Locate the cell with the specified text and output its [x, y] center coordinate. 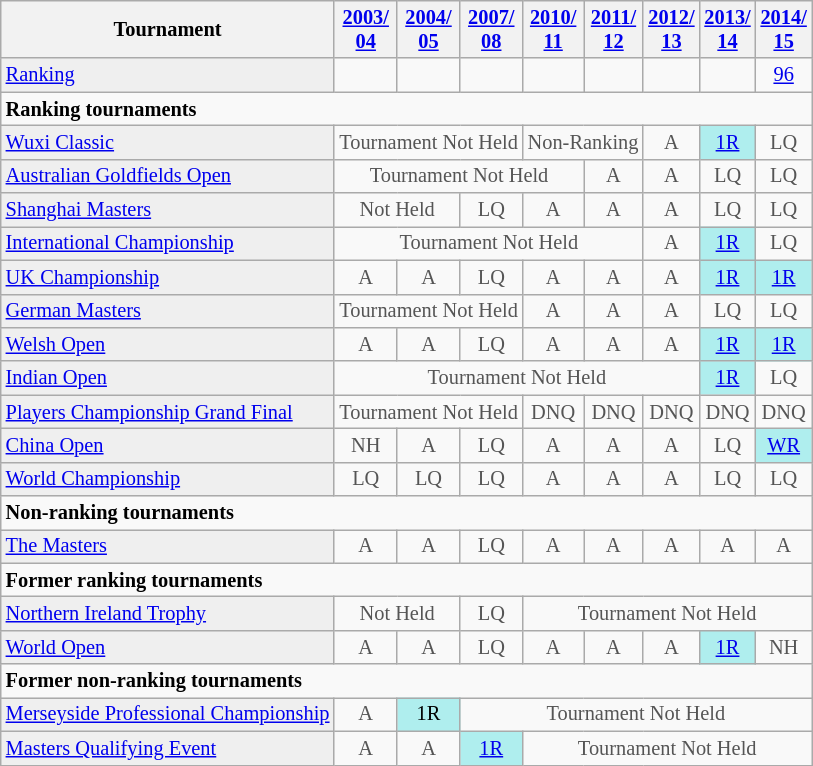
Masters Qualifying Event [168, 748]
The Masters [168, 546]
2012/13 [671, 29]
Australian Goldfields Open [168, 176]
Players Championship Grand Final [168, 412]
World Championship [168, 479]
Former non-ranking tournaments [406, 681]
WR [784, 445]
Non-ranking tournaments [406, 513]
Indian Open [168, 378]
Non-Ranking [584, 142]
International Championship [168, 243]
Shanghai Masters [168, 210]
Former ranking tournaments [406, 580]
2011/12 [614, 29]
96 [784, 75]
2013/14 [727, 29]
2010/11 [554, 29]
2004/05 [428, 29]
World Open [168, 647]
China Open [168, 445]
Tournament [168, 29]
Wuxi Classic [168, 142]
Welsh Open [168, 344]
Northern Ireland Trophy [168, 613]
2007/08 [492, 29]
2014/15 [784, 29]
UK Championship [168, 277]
German Masters [168, 311]
Ranking tournaments [406, 109]
2003/04 [366, 29]
Merseyside Professional Championship [168, 714]
Ranking [168, 75]
